For the text-containing cell, return its midpoint in (X, Y) coordinate format. 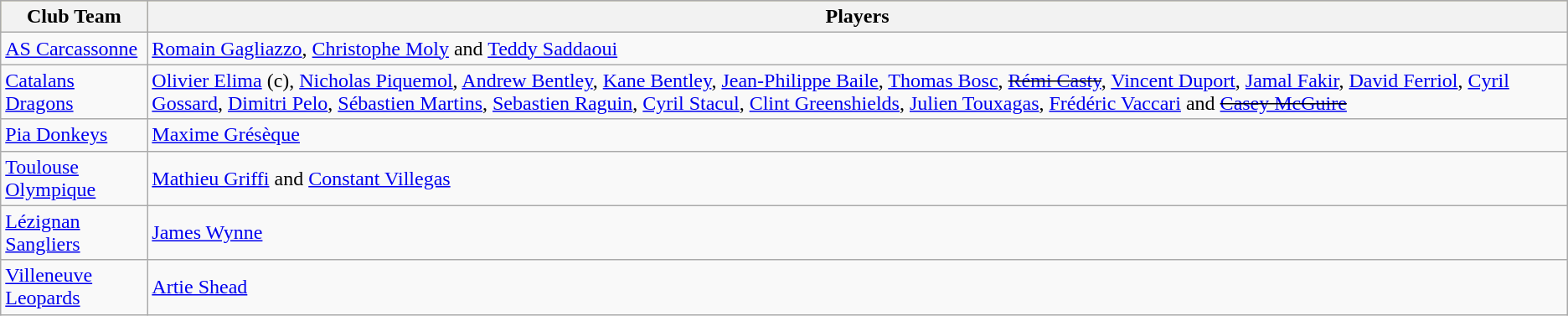
James Wynne (858, 233)
Villeneuve Leopards (74, 287)
Club Team (74, 17)
AS Carcassonne (74, 49)
Mathieu Griffi and Constant Villegas (858, 178)
Toulouse Olympique (74, 178)
Catalans Dragons (74, 92)
Romain Gagliazzo, Christophe Moly and Teddy Saddaoui (858, 49)
Artie Shead (858, 287)
Maxime Grésèque (858, 135)
Lézignan Sangliers (74, 233)
Pia Donkeys (74, 135)
Players (858, 17)
